Return the [x, y] coordinate for the center point of the cell that contains the specified text.  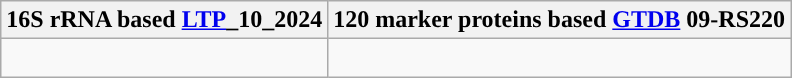
120 marker proteins based GTDB 09-RS220 [560, 20]
16S rRNA based LTP_10_2024 [164, 20]
